Scan for the cell matching the given text and deliver its [X, Y] coordinate at center. 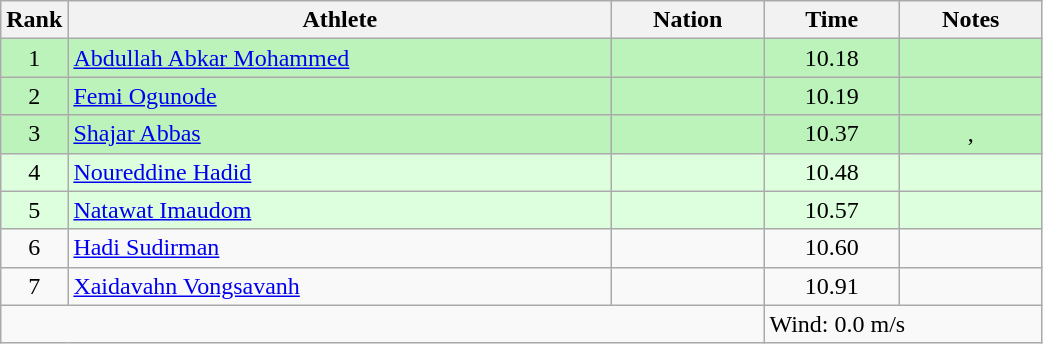
1 [34, 58]
Abdullah Abkar Mohammed [340, 58]
Shajar Abbas [340, 134]
10.19 [832, 96]
3 [34, 134]
Xaidavahn Vongsavanh [340, 286]
10.60 [832, 248]
Time [832, 20]
6 [34, 248]
Hadi Sudirman [340, 248]
10.57 [832, 210]
Femi Ogunode [340, 96]
5 [34, 210]
Notes [970, 20]
10.91 [832, 286]
10.37 [832, 134]
Natawat Imaudom [340, 210]
2 [34, 96]
10.48 [832, 172]
Rank [34, 20]
Wind: 0.0 m/s [903, 324]
10.18 [832, 58]
4 [34, 172]
Athlete [340, 20]
, [970, 134]
Noureddine Hadid [340, 172]
Nation [688, 20]
7 [34, 286]
